From the cell containing the given text, extract its center point as (X, Y) coordinate. 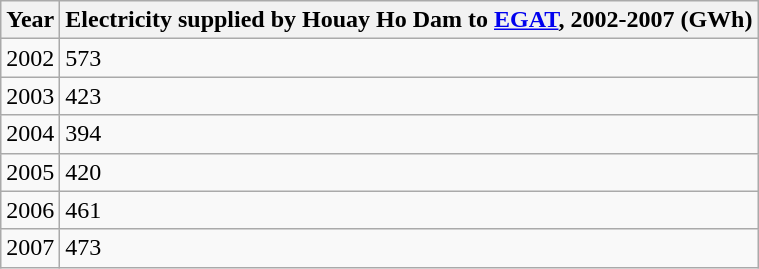
2004 (30, 134)
2006 (30, 210)
420 (409, 172)
423 (409, 96)
Year (30, 20)
473 (409, 248)
2007 (30, 248)
461 (409, 210)
Electricity supplied by Houay Ho Dam to EGAT, 2002-2007 (GWh) (409, 20)
2003 (30, 96)
394 (409, 134)
2002 (30, 58)
2005 (30, 172)
573 (409, 58)
